Identify which cell holds the provided text, then report its (x, y) central coordinate. 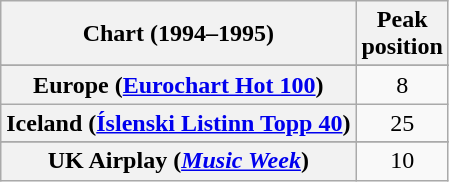
Chart (1994–1995) (178, 34)
UK Airplay (Music Week) (178, 161)
8 (402, 85)
Iceland (Íslenski Listinn Topp 40) (178, 123)
25 (402, 123)
10 (402, 161)
Europe (Eurochart Hot 100) (178, 85)
Peakposition (402, 34)
